Locate the cell with the specified text and output its [X, Y] center coordinate. 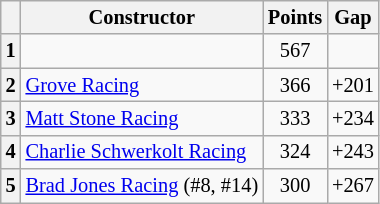
+267 [353, 186]
Gap [353, 17]
366 [295, 85]
324 [295, 152]
Brad Jones Racing (#8, #14) [142, 186]
Grove Racing [142, 85]
333 [295, 118]
5 [11, 186]
3 [11, 118]
Constructor [142, 17]
+201 [353, 85]
+243 [353, 152]
300 [295, 186]
Points [295, 17]
Charlie Schwerkolt Racing [142, 152]
4 [11, 152]
+234 [353, 118]
567 [295, 51]
1 [11, 51]
Matt Stone Racing [142, 118]
2 [11, 85]
